Provide the [x, y] coordinate of the cell's center where the given text is located.  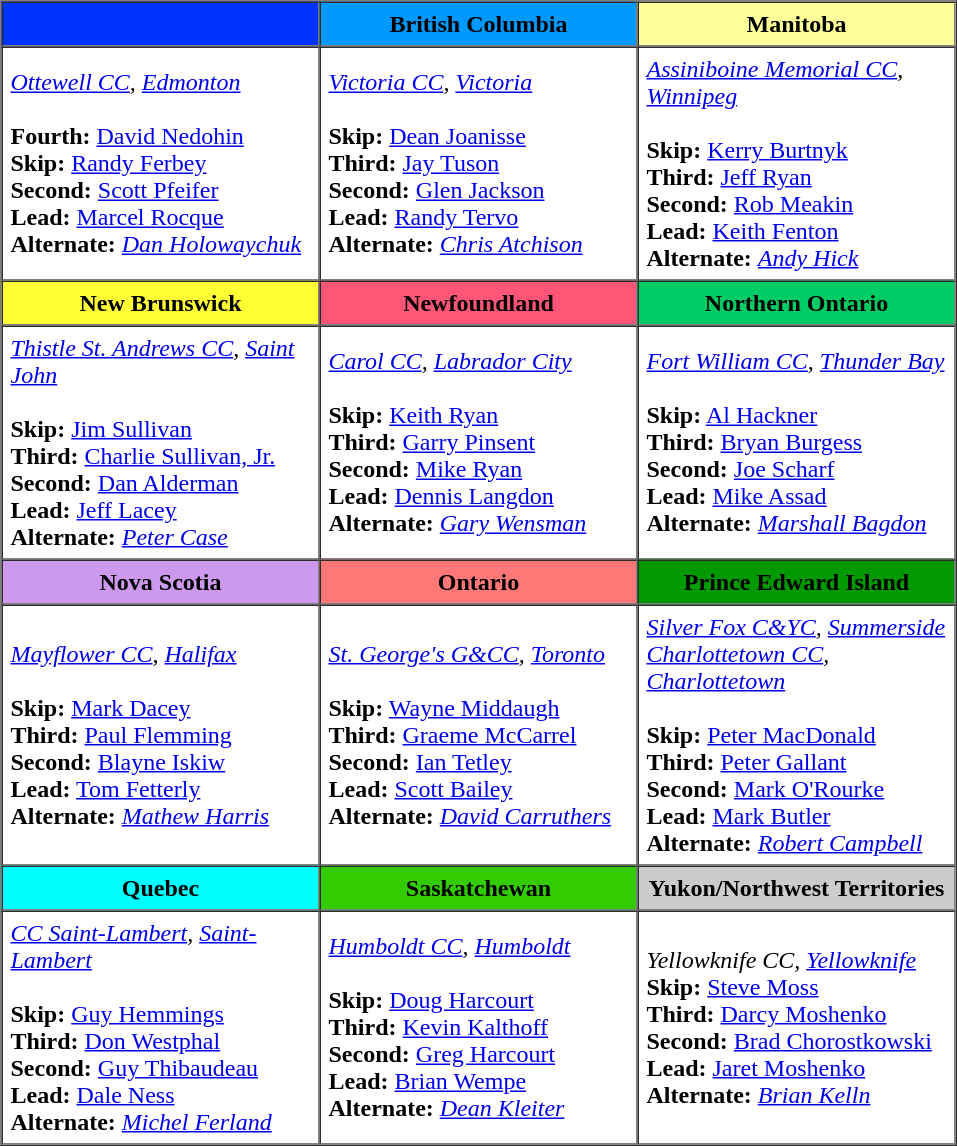
Thistle St. Andrews CC, Saint John Skip: Jim Sullivan Third: Charlie Sullivan, Jr. Second: Dan Alderman Lead: Jeff Lacey Alternate: Peter Case [161, 443]
Saskatchewan [479, 888]
Prince Edward Island [797, 582]
New Brunswick [161, 302]
Yellowknife CC, YellowknifeSkip: Steve Moss Third: Darcy Moshenko Second: Brad Chorostkowski Lead: Jaret Moshenko Alternate: Brian Kelln [797, 1027]
Carol CC, Labrador City Skip: Keith Ryan Third: Garry Pinsent Second: Mike Ryan Lead: Dennis Langdon Alternate: Gary Wensman [479, 443]
British Columbia [479, 24]
Assiniboine Memorial CC, Winnipeg Skip: Kerry Burtnyk Third: Jeff Ryan Second: Rob Meakin Lead: Keith Fenton Alternate: Andy Hick [797, 163]
St. George's G&CC, Toronto Skip: Wayne Middaugh Third: Graeme McCarrel Second: Ian Tetley Lead: Scott Bailey Alternate: David Carruthers [479, 734]
CC Saint-Lambert, Saint-Lambert Skip: Guy Hemmings Third: Don Westphal Second: Guy Thibaudeau Lead: Dale Ness Alternate: Michel Ferland [161, 1027]
Northern Ontario [797, 302]
Mayflower CC, Halifax Skip: Mark Dacey Third: Paul Flemming Second: Blayne Iskiw Lead: Tom Fetterly Alternate: Mathew Harris [161, 734]
Ontario [479, 582]
Nova Scotia [161, 582]
Newfoundland [479, 302]
Humboldt CC, Humboldt Skip: Doug Harcourt Third: Kevin Kalthoff Second: Greg Harcourt Lead: Brian Wempe Alternate: Dean Kleiter [479, 1027]
Fort William CC, Thunder Bay Skip: Al Hackner Third: Bryan Burgess Second: Joe Scharf Lead: Mike Assad Alternate: Marshall Bagdon [797, 443]
Manitoba [797, 24]
Victoria CC, Victoria Skip: Dean Joanisse Third: Jay Tuson Second: Glen Jackson Lead: Randy Tervo Alternate: Chris Atchison [479, 163]
Yukon/Northwest Territories [797, 888]
Quebec [161, 888]
Ottewell CC, Edmonton Fourth: David Nedohin Skip: Randy Ferbey Second: Scott Pfeifer Lead: Marcel Rocque Alternate: Dan Holowaychuk [161, 163]
